Scan for the cell matching the given text and deliver its (x, y) coordinate at center. 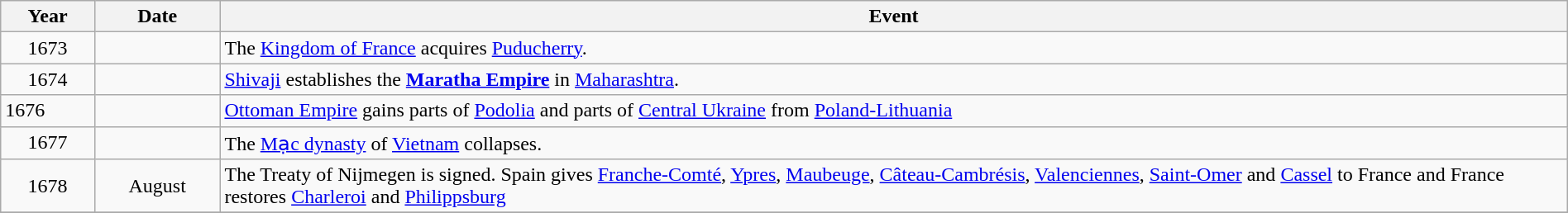
Year (48, 17)
The Mạc dynasty of Vietnam collapses. (893, 143)
1674 (48, 79)
Shivaji establishes the Maratha Empire in Maharashtra. (893, 79)
Ottoman Empire gains parts of Podolia and parts of Central Ukraine from Poland-Lithuania (893, 111)
Event (893, 17)
Date (157, 17)
August (157, 187)
1676 (48, 111)
The Kingdom of France acquires Puducherry. (893, 48)
1677 (48, 143)
1673 (48, 48)
1678 (48, 187)
